Find where the given text appears and provide that cell's center as [x, y] coordinate. 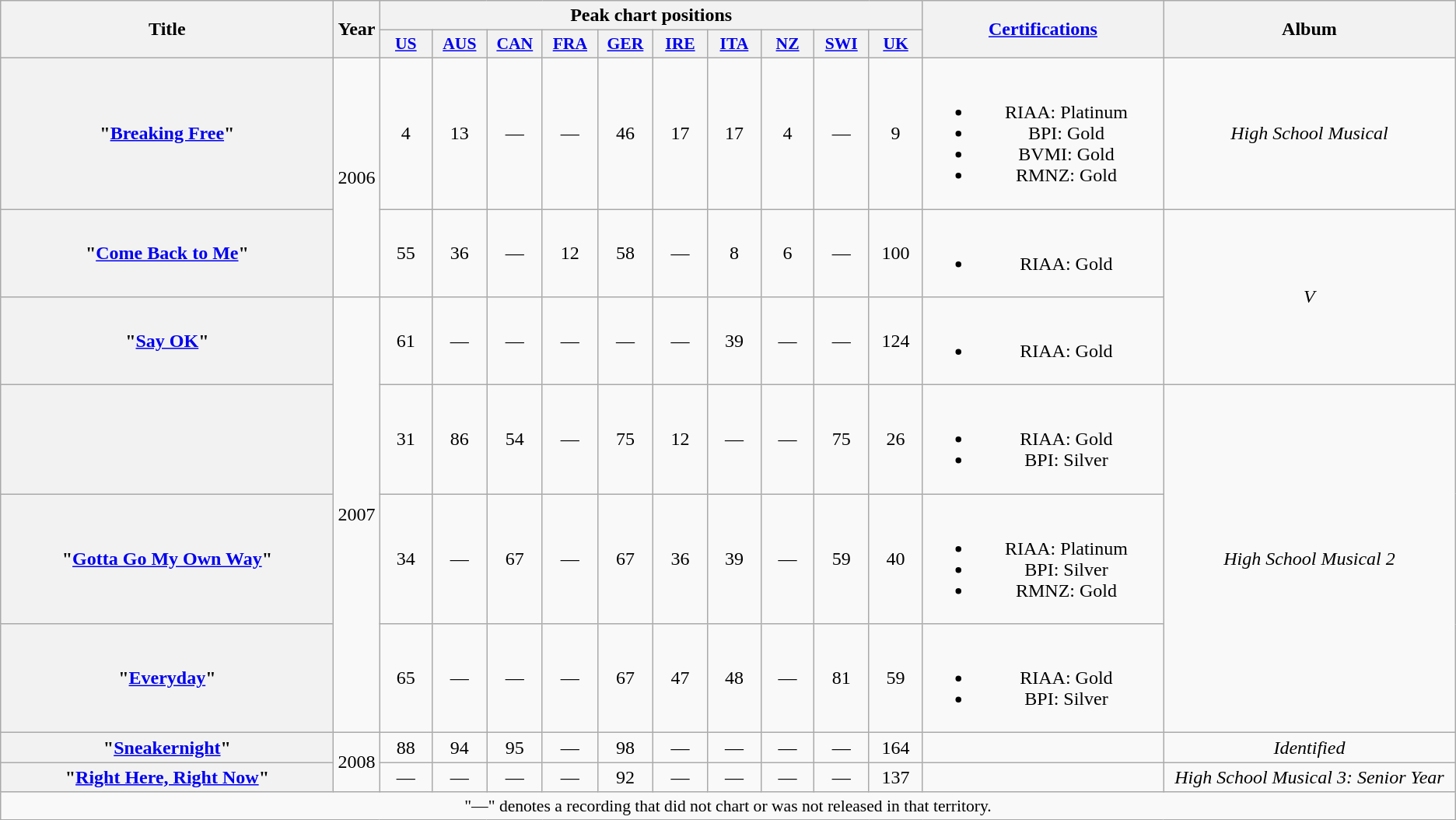
Peak chart positions [651, 16]
55 [406, 252]
94 [460, 748]
"—" denotes a recording that did not chart or was not released in that territory. [728, 806]
RIAA: PlatinumBPI: GoldBVMI: GoldRMNZ: Gold [1042, 133]
"Gotta Go My Own Way" [167, 559]
65 [406, 678]
RIAA: PlatinumBPI: SilverRMNZ: Gold [1042, 559]
UK [896, 44]
54 [515, 440]
NZ [788, 44]
"Everyday" [167, 678]
81 [842, 678]
Certifications [1042, 30]
31 [406, 440]
8 [734, 252]
88 [406, 748]
26 [896, 440]
V [1310, 296]
"Breaking Free" [167, 133]
High School Musical [1310, 133]
48 [734, 678]
"Say OK" [167, 341]
AUS [460, 44]
2008 [356, 762]
"Sneakernight" [167, 748]
CAN [515, 44]
92 [625, 777]
40 [896, 559]
13 [460, 133]
High School Musical 2 [1310, 559]
Album [1310, 30]
IRE [681, 44]
61 [406, 341]
"Right Here, Right Now" [167, 777]
9 [896, 133]
GER [625, 44]
Title [167, 30]
US [406, 44]
95 [515, 748]
2006 [356, 177]
Year [356, 30]
34 [406, 559]
100 [896, 252]
2007 [356, 515]
SWI [842, 44]
6 [788, 252]
Identified [1310, 748]
46 [625, 133]
98 [625, 748]
86 [460, 440]
FRA [569, 44]
164 [896, 748]
High School Musical 3: Senior Year [1310, 777]
58 [625, 252]
137 [896, 777]
47 [681, 678]
ITA [734, 44]
124 [896, 341]
"Come Back to Me" [167, 252]
